Scan for the cell matching the given text and deliver its (X, Y) coordinate at center. 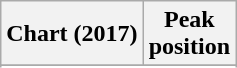
Peakposition (189, 34)
Chart (2017) (72, 34)
